Return (x, y) of the center of cell containing provided text 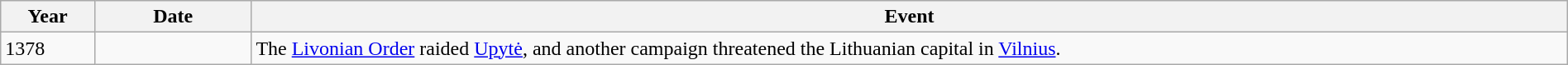
Date (172, 17)
Year (48, 17)
Event (910, 17)
1378 (48, 48)
The Livonian Order raided Upytė, and another campaign threatened the Lithuanian capital in Vilnius. (910, 48)
